Detect which cell encompasses the target text, then output its (X, Y) center coordinate. 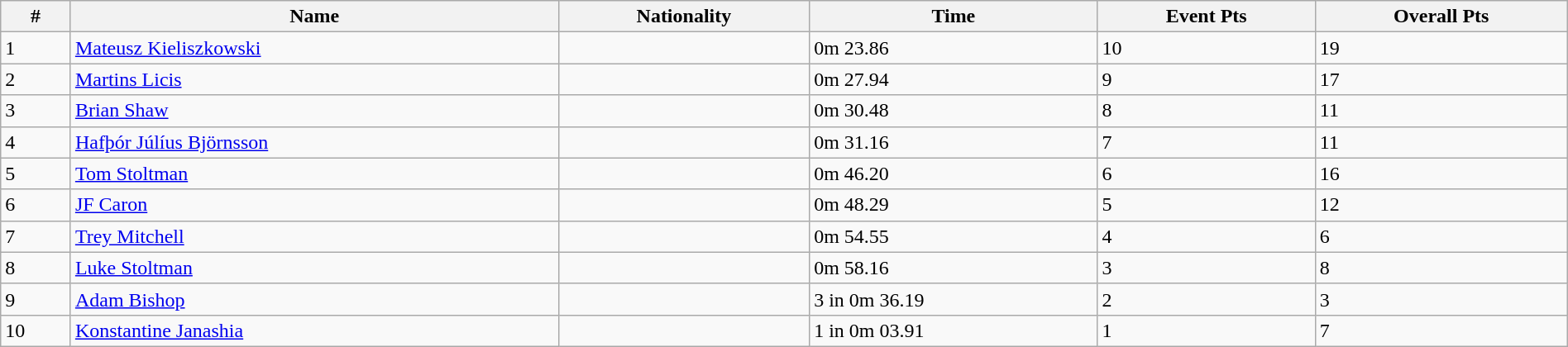
Adam Bishop (314, 299)
0m 31.16 (954, 142)
# (36, 17)
0m 30.48 (954, 111)
Brian Shaw (314, 111)
0m 23.86 (954, 48)
Trey Mitchell (314, 236)
12 (1441, 205)
3 in 0m 36.19 (954, 299)
0m 27.94 (954, 79)
Martins Licis (314, 79)
0m 54.55 (954, 236)
Tom Stoltman (314, 173)
0m 58.16 (954, 268)
Konstantine Janashia (314, 330)
Nationality (683, 17)
19 (1441, 48)
17 (1441, 79)
JF Caron (314, 205)
Mateusz Kieliszkowski (314, 48)
Hafþór Júlíus Björnsson (314, 142)
1 in 0m 03.91 (954, 330)
0m 48.29 (954, 205)
Luke Stoltman (314, 268)
Event Pts (1206, 17)
Time (954, 17)
16 (1441, 173)
Overall Pts (1441, 17)
0m 46.20 (954, 173)
Name (314, 17)
